Scan for the cell matching the given text and deliver its (X, Y) coordinate at center. 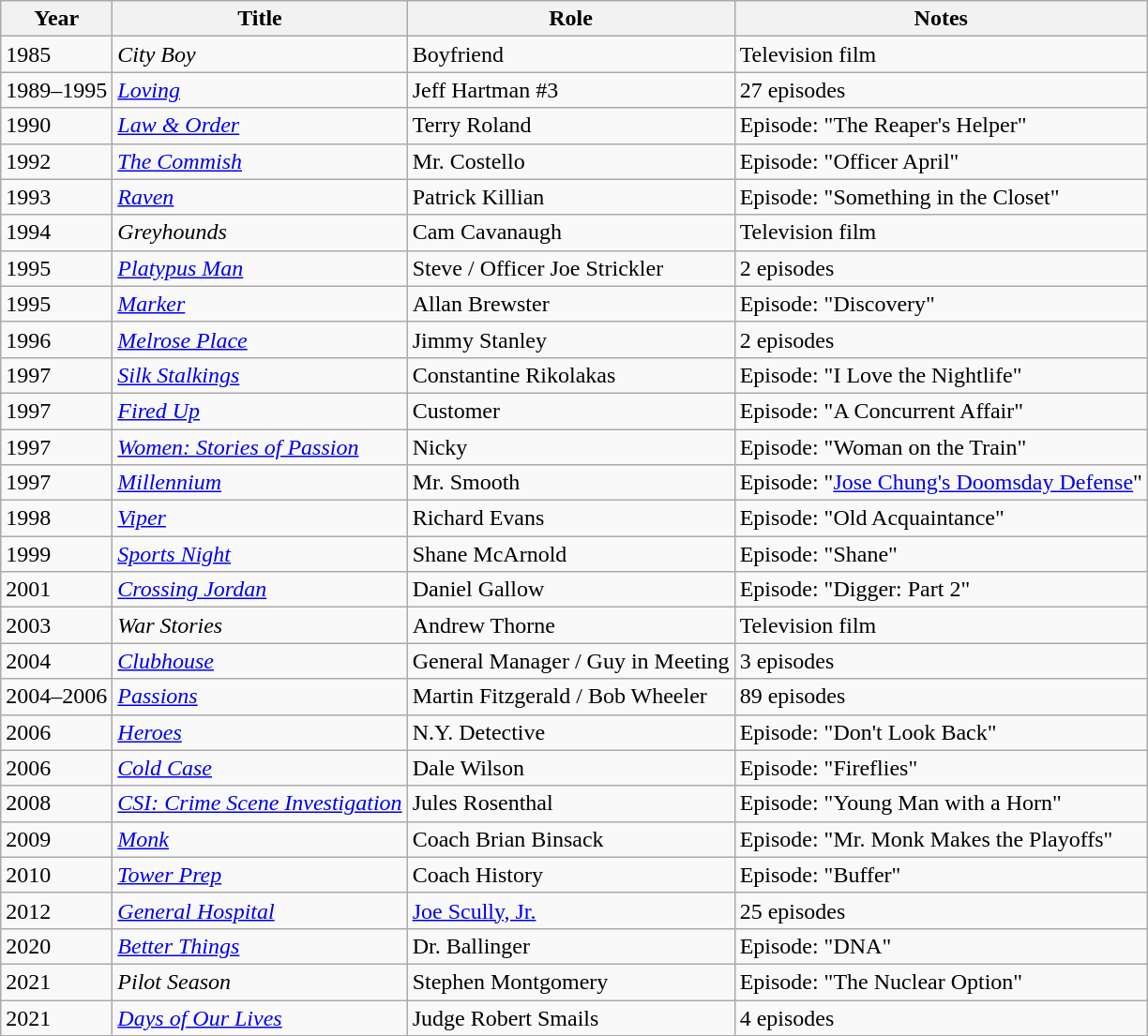
Crossing Jordan (260, 590)
Heroes (260, 732)
2004–2006 (56, 697)
Episode: "Something in the Closet" (941, 197)
Dr. Ballinger (570, 946)
Episode: "Don't Look Back" (941, 732)
Episode: "Officer April" (941, 161)
Fired Up (260, 411)
Constantine Rikolakas (570, 375)
General Hospital (260, 910)
Mr. Smooth (570, 483)
Episode: "Buffer" (941, 875)
The Commish (260, 161)
Episode: "Woman on the Train" (941, 447)
Joe Scully, Jr. (570, 910)
Episode: "Discovery" (941, 304)
27 episodes (941, 90)
1998 (56, 518)
Cam Cavanaugh (570, 233)
Episode: "Old Acquaintance" (941, 518)
Episode: "Mr. Monk Makes the Playoffs" (941, 839)
1992 (56, 161)
CSI: Crime Scene Investigation (260, 803)
1989–1995 (56, 90)
Andrew Thorne (570, 625)
Boyfriend (570, 54)
War Stories (260, 625)
Title (260, 19)
Nicky (570, 447)
Coach History (570, 875)
Pilot Season (260, 982)
1985 (56, 54)
Daniel Gallow (570, 590)
Richard Evans (570, 518)
Tower Prep (260, 875)
Monk (260, 839)
Melrose Place (260, 339)
Better Things (260, 946)
Greyhounds (260, 233)
2009 (56, 839)
Law & Order (260, 126)
Episode: "A Concurrent Affair" (941, 411)
2008 (56, 803)
Episode: "Fireflies" (941, 768)
Marker (260, 304)
4 episodes (941, 1017)
1996 (56, 339)
Martin Fitzgerald / Bob Wheeler (570, 697)
Episode: "The Reaper's Helper" (941, 126)
Passions (260, 697)
Episode: "Jose Chung's Doomsday Defense" (941, 483)
Millennium (260, 483)
Silk Stalkings (260, 375)
Platypus Man (260, 268)
89 episodes (941, 697)
Days of Our Lives (260, 1017)
Customer (570, 411)
Cold Case (260, 768)
2012 (56, 910)
Allan Brewster (570, 304)
1993 (56, 197)
1999 (56, 554)
2020 (56, 946)
2003 (56, 625)
N.Y. Detective (570, 732)
Judge Robert Smails (570, 1017)
Episode: "Shane" (941, 554)
City Boy (260, 54)
Role (570, 19)
Episode: "I Love the Nightlife" (941, 375)
Stephen Montgomery (570, 982)
Episode: "Young Man with a Horn" (941, 803)
Mr. Costello (570, 161)
Clubhouse (260, 661)
2010 (56, 875)
1990 (56, 126)
Jeff Hartman #3 (570, 90)
Raven (260, 197)
Dale Wilson (570, 768)
25 episodes (941, 910)
Shane McArnold (570, 554)
Steve / Officer Joe Strickler (570, 268)
Notes (941, 19)
Viper (260, 518)
Terry Roland (570, 126)
Women: Stories of Passion (260, 447)
Episode: "DNA" (941, 946)
Sports Night (260, 554)
Jimmy Stanley (570, 339)
2004 (56, 661)
Year (56, 19)
2001 (56, 590)
Loving (260, 90)
Coach Brian Binsack (570, 839)
Episode: "The Nuclear Option" (941, 982)
1994 (56, 233)
Episode: "Digger: Part 2" (941, 590)
Patrick Killian (570, 197)
3 episodes (941, 661)
General Manager / Guy in Meeting (570, 661)
Jules Rosenthal (570, 803)
